Pinpoint the cell where the given text exists, returning its (X, Y) midpoint coordinate. 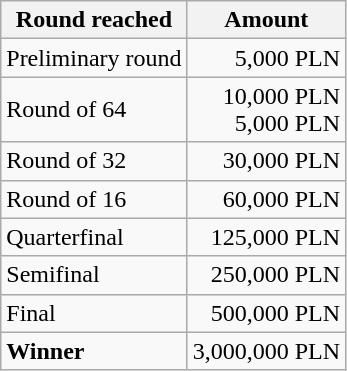
Preliminary round (94, 58)
Round of 16 (94, 199)
Amount (266, 20)
Final (94, 313)
Round reached (94, 20)
500,000 PLN (266, 313)
10,000 PLN 5,000 PLN (266, 110)
125,000 PLN (266, 237)
30,000 PLN (266, 161)
Round of 64 (94, 110)
250,000 PLN (266, 275)
5,000 PLN (266, 58)
3,000,000 PLN (266, 351)
60,000 PLN (266, 199)
Winner (94, 351)
Semifinal (94, 275)
Round of 32 (94, 161)
Quarterfinal (94, 237)
